Extract the [X, Y] coordinate from the center of the cell holding the provided text.  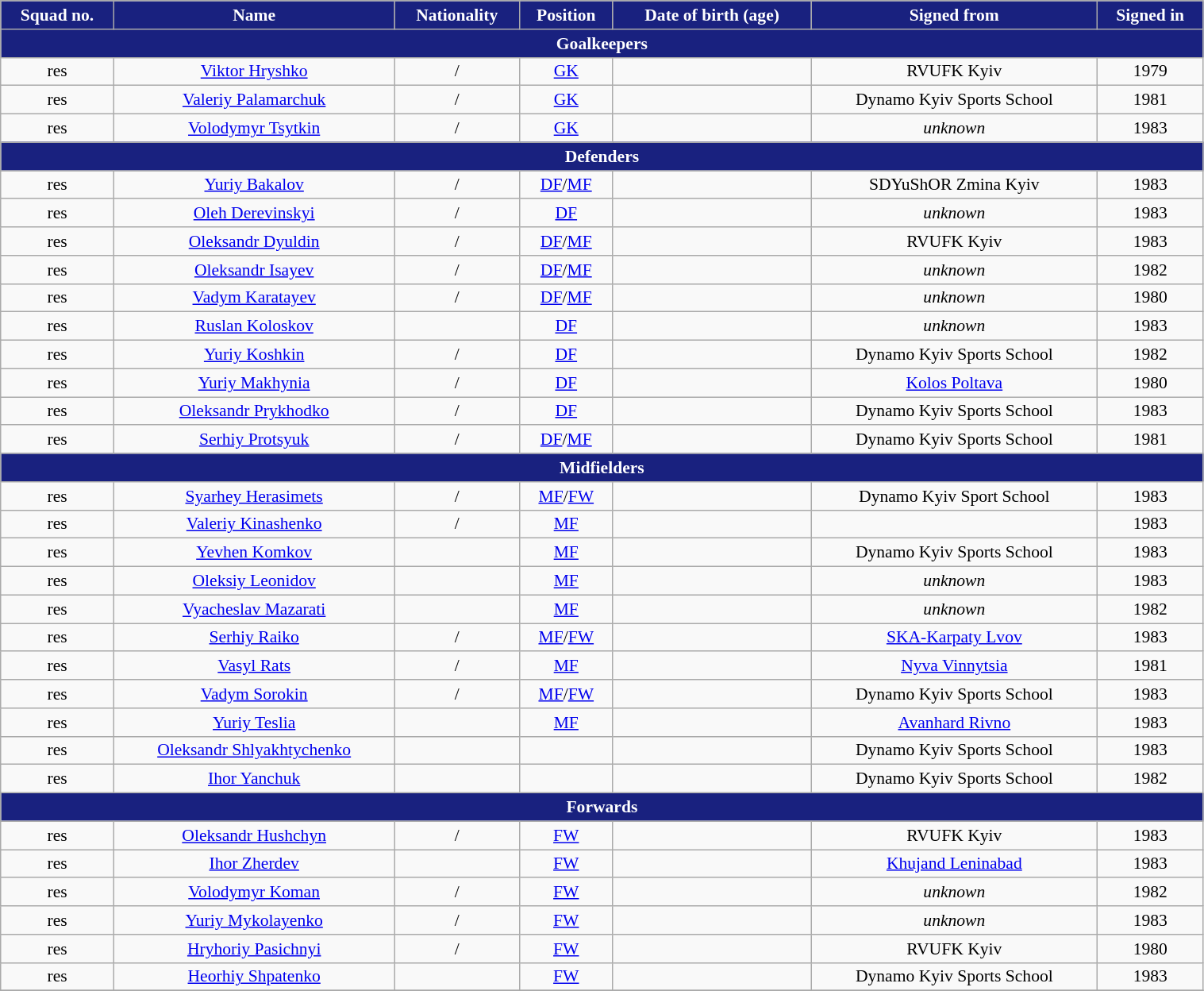
Ihor Yanchuk [254, 779]
Oleh Derevinskyi [254, 214]
Yuriy Makhynia [254, 383]
Volodymyr Koman [254, 893]
Squad no. [57, 15]
Nationality [457, 15]
Nyva Vinnytsia [954, 666]
Oleksandr Isayev [254, 270]
Serhiy Protsyuk [254, 440]
SDYuShOR Zmina Kyiv [954, 185]
Vadym Karatayev [254, 298]
Hryhoriy Pasichnyi [254, 949]
Oleksandr Hushchyn [254, 835]
Ihor Zherdev [254, 864]
Syarhey Herasimets [254, 496]
Avanhard Rivno [954, 723]
Oleksandr Shlyakhtychenko [254, 750]
Viktor Hryshko [254, 71]
Date of birth (age) [712, 15]
Oleksiy Leonidov [254, 581]
Yevhen Komkov [254, 553]
Forwards [602, 808]
Volodymyr Tsytkin [254, 129]
Yuriy Teslia [254, 723]
Goalkeepers [602, 44]
Serhiy Raiko [254, 638]
Yuriy Mykolayenko [254, 920]
Khujand Leninabad [954, 864]
Ruslan Koloskov [254, 326]
Kolos Poltava [954, 383]
Oleksandr Prykhodko [254, 411]
Name [254, 15]
Yuriy Bakalov [254, 185]
Yuriy Koshkin [254, 355]
Signed from [954, 15]
Oleksandr Dyuldin [254, 241]
Valeriy Kinashenko [254, 524]
Vasyl Rats [254, 666]
Dynamo Kyiv Sport School [954, 496]
Defenders [602, 156]
Position [567, 15]
Midfielders [602, 468]
SKA-Karpaty Lvov [954, 638]
Valeriy Palamarchuk [254, 100]
Vyacheslav Mazarati [254, 609]
Vadym Sorokin [254, 694]
1979 [1150, 71]
Heorhiy Shpatenko [254, 977]
Signed in [1150, 15]
